Return the [x, y] coordinate for the center point of the cell that contains the specified text.  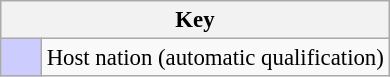
Host nation (automatic qualification) [215, 58]
Key [195, 20]
